For the text-containing cell, return its midpoint in (x, y) coordinate format. 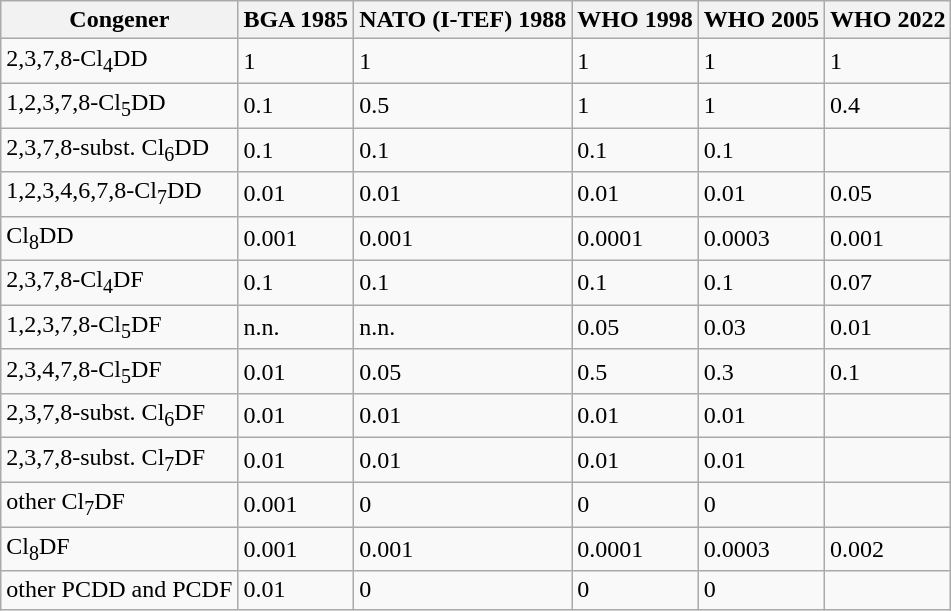
2,3,7,8-subst. Cl7DF (120, 460)
WHO 2005 (761, 20)
0.4 (888, 105)
2,3,7,8-subst. Cl6DD (120, 150)
2,3,4,7,8-Cl5DF (120, 371)
NATO (I-TEF) 1988 (463, 20)
0.03 (761, 327)
1,2,3,7,8-Cl5DF (120, 327)
Cl8DF (120, 549)
1,2,3,4,6,7,8-Cl7DD (120, 194)
0.3 (761, 371)
0.07 (888, 283)
other Cl7DF (120, 504)
BGA 1985 (296, 20)
other PCDD and PCDF (120, 590)
Cl8DD (120, 238)
2,3,7,8-Cl4DF (120, 283)
0.002 (888, 549)
Congener (120, 20)
1,2,3,7,8-Cl5DD (120, 105)
WHO 2022 (888, 20)
WHO 1998 (635, 20)
2,3,7,8-subst. Cl6DF (120, 416)
2,3,7,8-Cl4DD (120, 61)
